Detect which cell encompasses the target text, then output its [x, y] center coordinate. 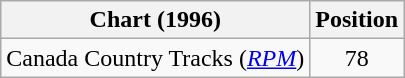
78 [357, 58]
Canada Country Tracks (RPM) [156, 58]
Chart (1996) [156, 20]
Position [357, 20]
